For the text-containing cell, return its midpoint in (x, y) coordinate format. 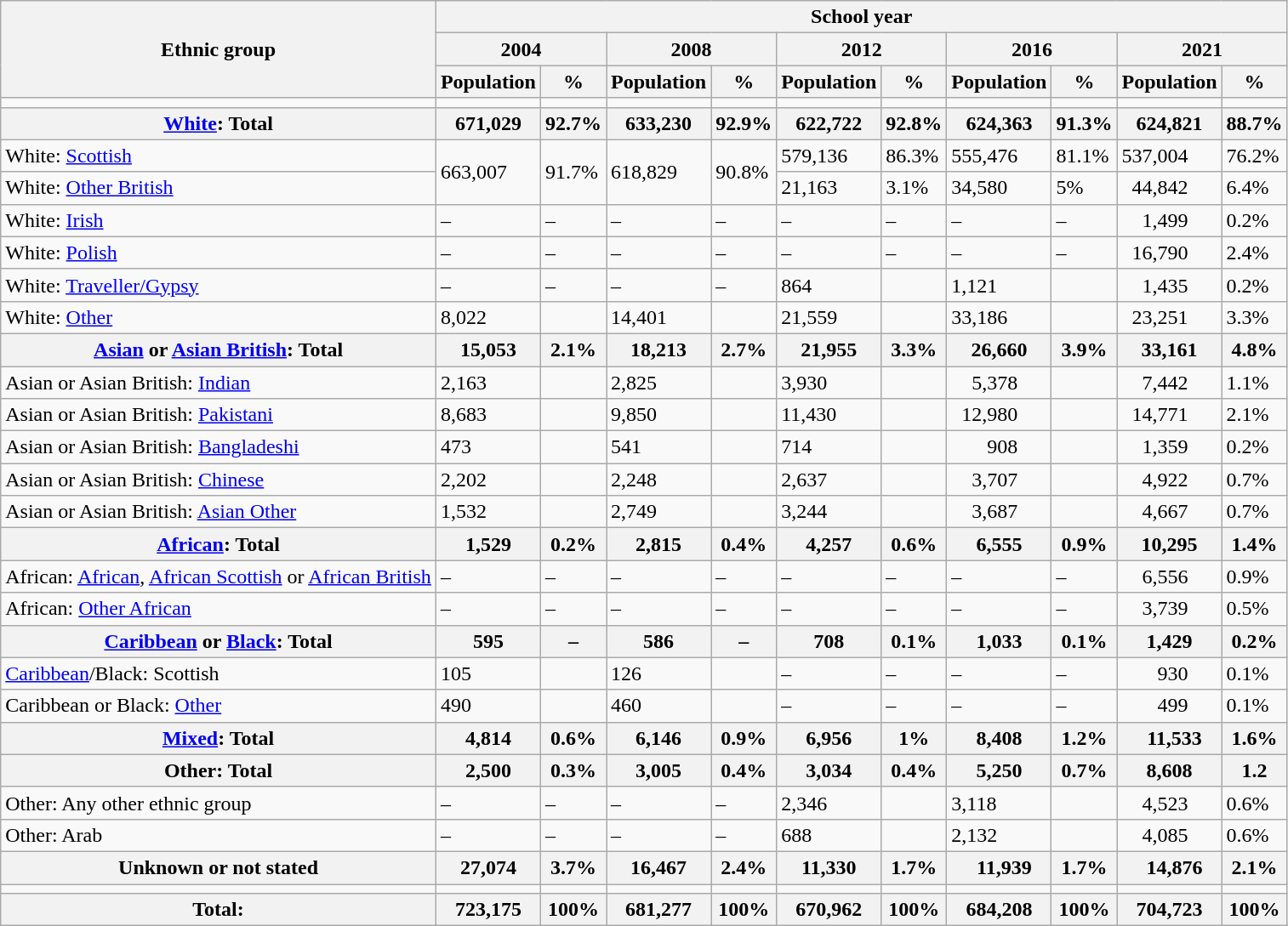
2,825 (658, 382)
681,277 (658, 910)
76.2% (1254, 156)
3,244 (829, 512)
8,408 (999, 738)
91.7% (573, 172)
9,850 (658, 415)
7,442 (1169, 382)
5% (1084, 188)
33,161 (1169, 349)
1.2 (1254, 770)
90.8% (744, 172)
Caribbean or Black: Other (219, 706)
18,213 (658, 349)
34,580 (999, 188)
15,053 (488, 349)
6.4% (1254, 188)
4,922 (1169, 480)
126 (658, 673)
688 (829, 835)
92.8% (914, 123)
Asian or Asian British: Pakistani (219, 415)
105 (488, 673)
2008 (692, 49)
16,467 (658, 867)
21,559 (829, 317)
670,962 (829, 910)
2,500 (488, 770)
92.7% (573, 123)
3,118 (999, 803)
708 (829, 641)
0.5% (1254, 609)
930 (1169, 673)
2012 (862, 49)
0.3% (573, 770)
White: Other British (219, 188)
16,790 (1169, 253)
1.1% (1254, 382)
1.4% (1254, 544)
Caribbean or Black: Total (219, 641)
Unknown or not stated (219, 867)
4,257 (829, 544)
3,739 (1169, 609)
2,248 (658, 480)
618,829 (658, 172)
6,555 (999, 544)
622,722 (829, 123)
1,121 (999, 285)
3.9% (1084, 349)
Total: (219, 910)
2,749 (658, 512)
Asian or Asian British: Bangladeshi (219, 447)
624,821 (1169, 123)
663,007 (488, 172)
4,814 (488, 738)
704,723 (1169, 910)
1,359 (1169, 447)
1,435 (1169, 285)
1,499 (1169, 220)
2004 (521, 49)
473 (488, 447)
499 (1169, 706)
1,033 (999, 641)
2,346 (829, 803)
8,683 (488, 415)
1,532 (488, 512)
4,523 (1169, 803)
1,429 (1169, 641)
864 (829, 285)
Mixed: Total (219, 738)
579,136 (829, 156)
14,771 (1169, 415)
3,707 (999, 480)
Asian or Asian British: Chinese (219, 480)
555,476 (999, 156)
5,378 (999, 382)
460 (658, 706)
23,251 (1169, 317)
624,363 (999, 123)
11,939 (999, 867)
4,667 (1169, 512)
11,430 (829, 415)
1.2% (1084, 738)
School year (861, 17)
490 (488, 706)
Asian or Asian British: Indian (219, 382)
6,556 (1169, 577)
684,208 (999, 910)
44,842 (1169, 188)
6,146 (658, 738)
African: Total (219, 544)
White: Polish (219, 253)
African: Other African (219, 609)
11,330 (829, 867)
86.3% (914, 156)
4,085 (1169, 835)
3,005 (658, 770)
1,529 (488, 544)
26,660 (999, 349)
8,608 (1169, 770)
Caribbean/Black: Scottish (219, 673)
21,163 (829, 188)
21,955 (829, 349)
4.8% (1254, 349)
586 (658, 641)
27,074 (488, 867)
Asian or Asian British: Total (219, 349)
Other: Any other ethnic group (219, 803)
2,637 (829, 480)
White: Traveller/Gypsy (219, 285)
541 (658, 447)
3,930 (829, 382)
White: Other (219, 317)
2,202 (488, 480)
White: Scottish (219, 156)
3,687 (999, 512)
Other: Arab (219, 835)
5,250 (999, 770)
3.1% (914, 188)
1.6% (1254, 738)
African: African, African Scottish or African British (219, 577)
81.1% (1084, 156)
10,295 (1169, 544)
537,004 (1169, 156)
6,956 (829, 738)
2,132 (999, 835)
White: Total (219, 123)
14,401 (658, 317)
91.3% (1084, 123)
2,163 (488, 382)
Ethnic group (219, 49)
88.7% (1254, 123)
714 (829, 447)
2016 (1032, 49)
3,034 (829, 770)
633,230 (658, 123)
2021 (1202, 49)
595 (488, 641)
White: Irish (219, 220)
12,980 (999, 415)
33,186 (999, 317)
2.7% (744, 349)
11,533 (1169, 738)
8,022 (488, 317)
908 (999, 447)
723,175 (488, 910)
Other: Total (219, 770)
3.7% (573, 867)
92.9% (744, 123)
14,876 (1169, 867)
Asian or Asian British: Asian Other (219, 512)
671,029 (488, 123)
1% (914, 738)
2,815 (658, 544)
